Locate the cell with the specified text and output its [x, y] center coordinate. 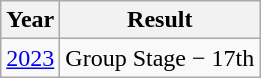
Result [160, 20]
2023 [30, 58]
Year [30, 20]
Group Stage − 17th [160, 58]
